Provide the (X, Y) coordinate of the cell's center where the given text is located.  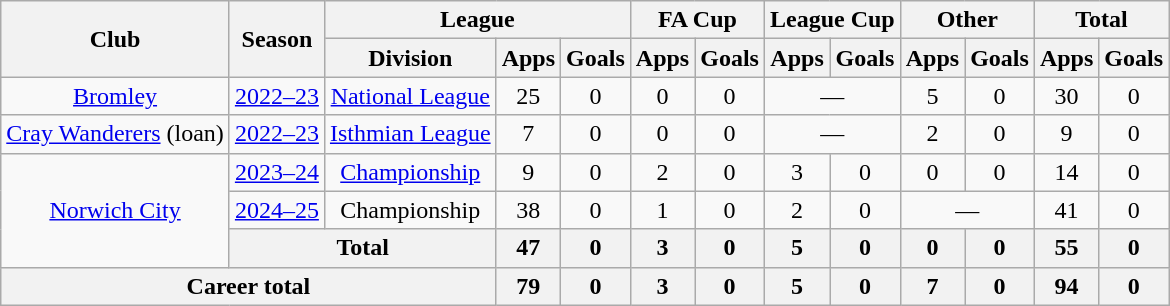
25 (528, 96)
Bromley (116, 96)
Isthmian League (410, 134)
79 (528, 286)
2024–25 (276, 210)
League Cup (832, 20)
Career total (248, 286)
National League (410, 96)
Cray Wanderers (loan) (116, 134)
14 (1066, 172)
Season (276, 39)
FA Cup (697, 20)
Norwich City (116, 210)
Other (967, 20)
1 (662, 210)
Division (410, 58)
30 (1066, 96)
38 (528, 210)
94 (1066, 286)
2023–24 (276, 172)
League (477, 20)
55 (1066, 248)
47 (528, 248)
41 (1066, 210)
Club (116, 39)
